Scan for the cell matching the given text and deliver its (x, y) coordinate at center. 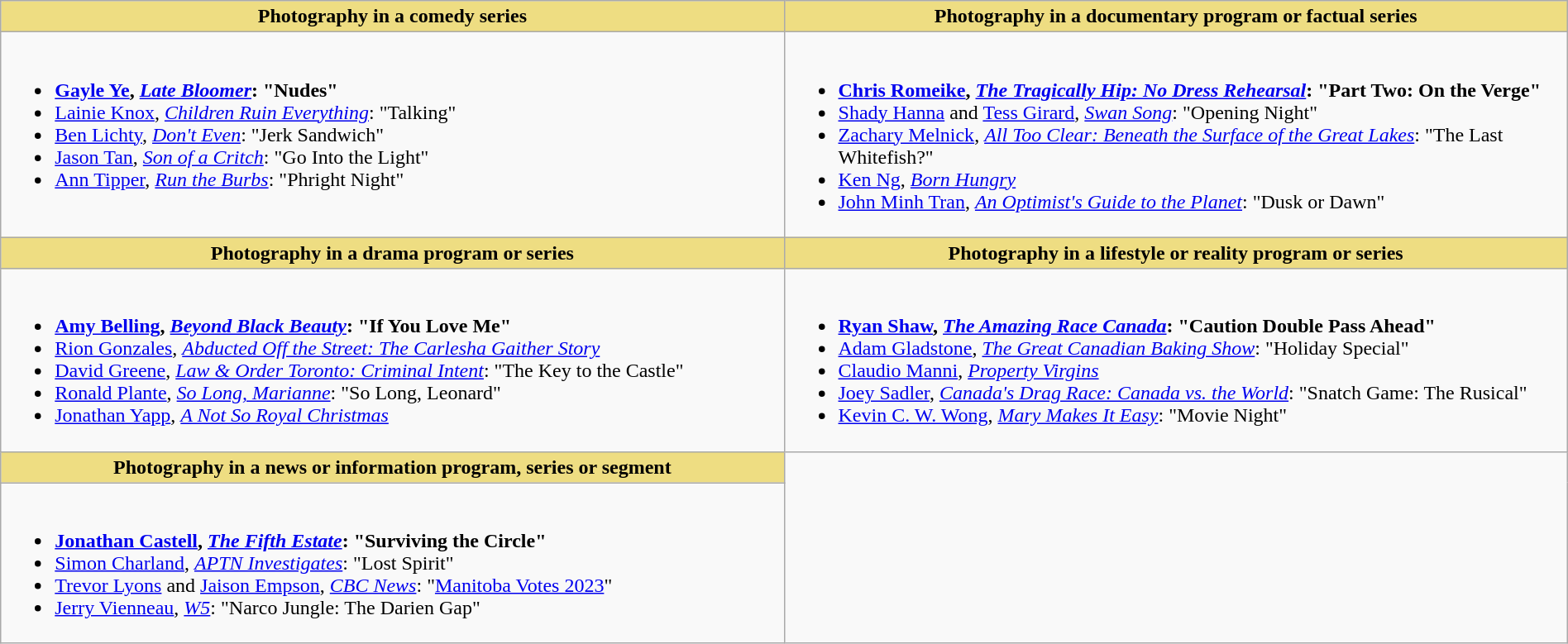
Photography in a comedy series (392, 17)
Photography in a lifestyle or reality program or series (1176, 253)
Photography in a documentary program or factual series (1176, 17)
Photography in a drama program or series (392, 253)
Photography in a news or information program, series or segment (392, 467)
